Determine the (X, Y) coordinate at the center of the cell enclosing the given text.  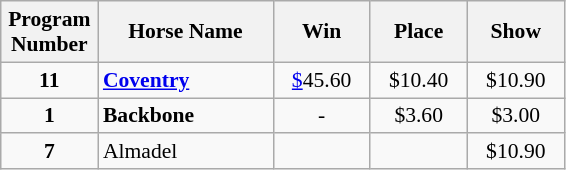
7 (50, 152)
11 (50, 80)
$45.60 (322, 80)
Place (418, 32)
Horse Name (186, 32)
Backbone (186, 116)
Coventry (186, 80)
Almadel (186, 152)
Win (322, 32)
Show (516, 32)
$3.60 (418, 116)
- (322, 116)
$10.40 (418, 80)
Program Number (50, 32)
$3.00 (516, 116)
1 (50, 116)
